Detect which cell encompasses the target text, then output its (x, y) center coordinate. 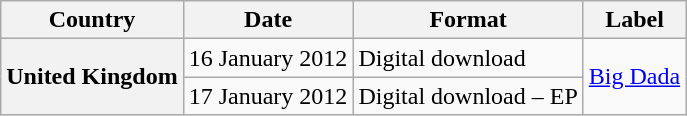
Digital download (468, 58)
17 January 2012 (268, 96)
Label (634, 20)
16 January 2012 (268, 58)
Date (268, 20)
United Kingdom (92, 77)
Digital download – EP (468, 96)
Big Dada (634, 77)
Country (92, 20)
Format (468, 20)
